Output the (x, y) coordinate of the center of the cell containing the given text.  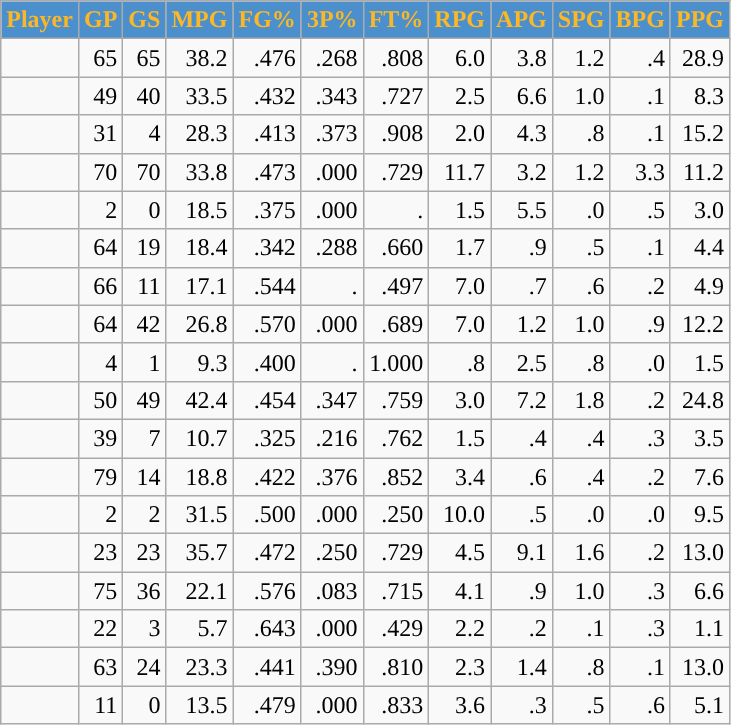
4.9 (700, 286)
.422 (267, 477)
1.000 (396, 362)
Player (40, 20)
36 (144, 591)
66 (100, 286)
23.3 (200, 667)
5.1 (700, 705)
12.2 (700, 324)
RPG (460, 20)
8.3 (700, 96)
79 (100, 477)
24 (144, 667)
5.7 (200, 629)
22.1 (200, 591)
.908 (396, 134)
.376 (332, 477)
17.1 (200, 286)
35.7 (200, 553)
.373 (332, 134)
40 (144, 96)
7.6 (700, 477)
1.7 (460, 248)
.343 (332, 96)
10.0 (460, 515)
.727 (396, 96)
.432 (267, 96)
.454 (267, 400)
31 (100, 134)
.347 (332, 400)
BPG (640, 20)
MPG (200, 20)
3.2 (522, 172)
63 (100, 667)
.500 (267, 515)
9.3 (200, 362)
.342 (267, 248)
42.4 (200, 400)
1.4 (522, 667)
50 (100, 400)
FG% (267, 20)
.7 (522, 286)
.544 (267, 286)
18.5 (200, 210)
.660 (396, 248)
75 (100, 591)
.472 (267, 553)
.808 (396, 58)
3P% (332, 20)
6.0 (460, 58)
18.4 (200, 248)
10.7 (200, 438)
28.9 (700, 58)
7 (144, 438)
1.8 (581, 400)
.643 (267, 629)
42 (144, 324)
SPG (581, 20)
24.8 (700, 400)
.083 (332, 591)
14 (144, 477)
.479 (267, 705)
.288 (332, 248)
38.2 (200, 58)
31.5 (200, 515)
.570 (267, 324)
3.3 (640, 172)
2.0 (460, 134)
2.2 (460, 629)
9.1 (522, 553)
.852 (396, 477)
.429 (396, 629)
.390 (332, 667)
.689 (396, 324)
39 (100, 438)
2.3 (460, 667)
FT% (396, 20)
.762 (396, 438)
7.2 (522, 400)
.268 (332, 58)
33.5 (200, 96)
9.5 (700, 515)
19 (144, 248)
3.5 (700, 438)
3.8 (522, 58)
28.3 (200, 134)
1.1 (700, 629)
GS (144, 20)
4.5 (460, 553)
11.7 (460, 172)
13.5 (200, 705)
PPG (700, 20)
4.1 (460, 591)
1.6 (581, 553)
11.2 (700, 172)
.325 (267, 438)
.810 (396, 667)
3.6 (460, 705)
.576 (267, 591)
.497 (396, 286)
.441 (267, 667)
.476 (267, 58)
4.3 (522, 134)
GP (100, 20)
3 (144, 629)
APG (522, 20)
.759 (396, 400)
3.4 (460, 477)
5.5 (522, 210)
4.4 (700, 248)
18.8 (200, 477)
.473 (267, 172)
.833 (396, 705)
.216 (332, 438)
.400 (267, 362)
15.2 (700, 134)
.715 (396, 591)
26.8 (200, 324)
.375 (267, 210)
33.8 (200, 172)
.413 (267, 134)
1 (144, 362)
22 (100, 629)
